For the text-containing cell, return its midpoint in [X, Y] coordinate format. 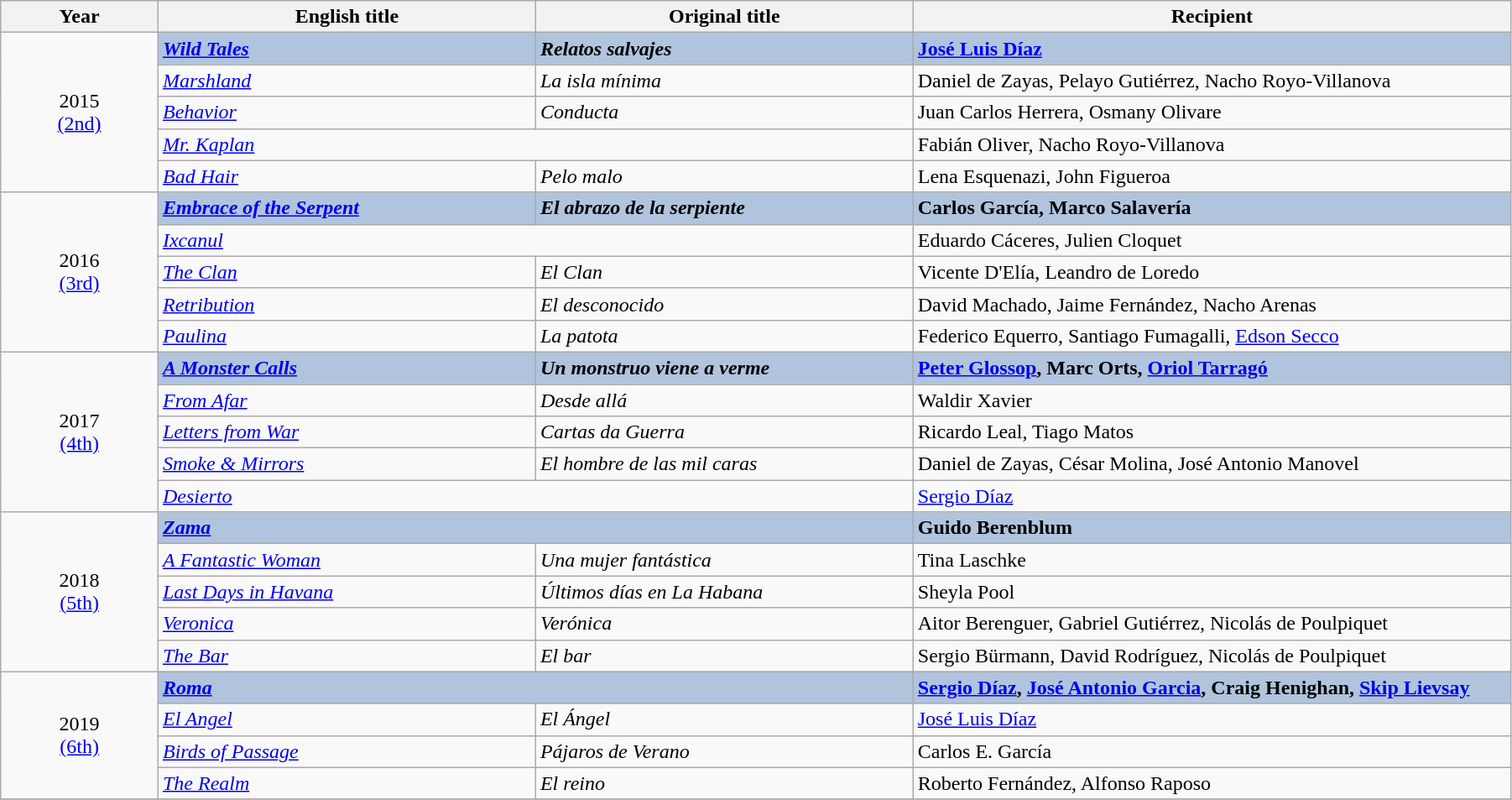
Federico Equerro, Santiago Fumagalli, Edson Secco [1212, 336]
Una mujer fantástica [724, 560]
Smoke & Mirrors [347, 464]
Original title [724, 17]
Wild Tales [347, 49]
2016(3rd) [80, 272]
Vicente D'Elía, Leandro de Loredo [1212, 272]
Recipient [1212, 17]
La isla mínima [724, 81]
Lena Esquenazi, John Figueroa [1212, 176]
Fabián Oliver, Nacho Royo-Villanova [1212, 144]
2015(2nd) [80, 112]
Year [80, 17]
2017(4th) [80, 431]
El Ángel [724, 719]
Guido Berenblum [1212, 528]
2018(5th) [80, 592]
Un monstruo viene a verme [724, 368]
Verónica [724, 624]
El Angel [347, 719]
El hombre de las mil caras [724, 464]
Roma [535, 688]
Embrace of the Serpent [347, 208]
Ixcanul [535, 240]
Marshland [347, 81]
Roberto Fernández, Alfonso Raposo [1212, 783]
Cartas da Guerra [724, 432]
El reino [724, 783]
Conducta [724, 112]
Juan Carlos Herrera, Osmany Olivare [1212, 112]
El bar [724, 656]
Últimos días en La Habana [724, 592]
Aitor Berenguer, Gabriel Gutiérrez, Nicolás de Poulpiquet [1212, 624]
Desierto [535, 496]
Tina Laschke [1212, 560]
Carlos E. García [1212, 751]
The Realm [347, 783]
The Bar [347, 656]
Waldir Xavier [1212, 400]
Sergio Díaz, José Antonio Garcia, Craig Henighan, Skip Lievsay [1212, 688]
Mr. Kaplan [535, 144]
Peter Glossop, Marc Orts, Oriol Tarragó [1212, 368]
Carlos García, Marco Salavería [1212, 208]
Behavior [347, 112]
From Afar [347, 400]
La patota [724, 336]
El abrazo de la serpiente [724, 208]
Relatos salvajes [724, 49]
Sheyla Pool [1212, 592]
El desconocido [724, 304]
Daniel de Zayas, César Molina, José Antonio Manovel [1212, 464]
Letters from War [347, 432]
Paulina [347, 336]
A Monster Calls [347, 368]
2019(6th) [80, 735]
Retribution [347, 304]
Pájaros de Verano [724, 751]
Birds of Passage [347, 751]
Last Days in Havana [347, 592]
Eduardo Cáceres, Julien Cloquet [1212, 240]
Ricardo Leal, Tiago Matos [1212, 432]
El Clan [724, 272]
Bad Hair [347, 176]
A Fantastic Woman [347, 560]
Sergio Díaz [1212, 496]
English title [347, 17]
David Machado, Jaime Fernández, Nacho Arenas [1212, 304]
Desde allá [724, 400]
Veronica [347, 624]
Sergio Bürmann, David Rodríguez, Nicolás de Poulpiquet [1212, 656]
Pelo malo [724, 176]
Zama [535, 528]
Daniel de Zayas, Pelayo Gutiérrez, Nacho Royo-Villanova [1212, 81]
The Clan [347, 272]
